Detect which cell encompasses the target text, then output its [X, Y] center coordinate. 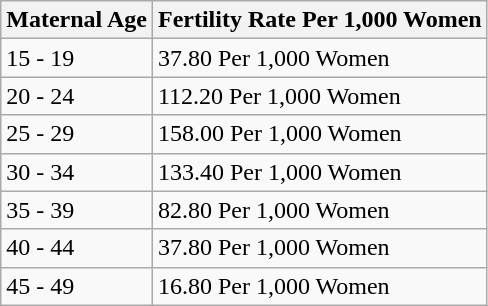
Maternal Age [77, 20]
25 - 29 [77, 134]
Fertility Rate Per 1,000 Women [320, 20]
20 - 24 [77, 96]
45 - 49 [77, 286]
30 - 34 [77, 172]
158.00 Per 1,000 Women [320, 134]
40 - 44 [77, 248]
15 - 19 [77, 58]
35 - 39 [77, 210]
112.20 Per 1,000 Women [320, 96]
133.40 Per 1,000 Women [320, 172]
16.80 Per 1,000 Women [320, 286]
82.80 Per 1,000 Women [320, 210]
